Scan for the cell matching the given text and deliver its (X, Y) coordinate at center. 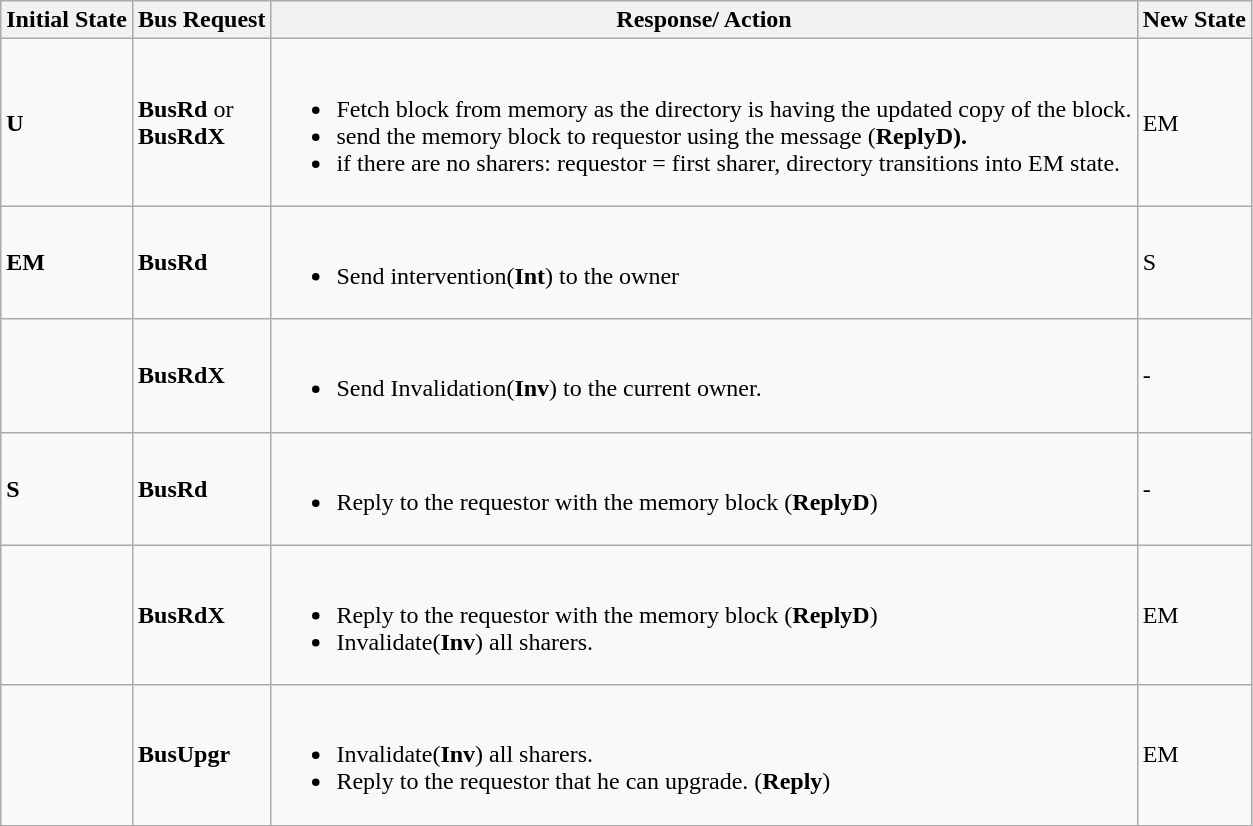
Response/ Action (704, 20)
U (67, 122)
Invalidate(Inv) all sharers.Reply to the requestor that he can upgrade. (Reply) (704, 755)
Send intervention(Int) to the owner (704, 262)
New State (1194, 20)
Initial State (67, 20)
Send Invalidation(Inv) to the current owner. (704, 376)
BusRd orBusRdX (201, 122)
Reply to the requestor with the memory block (ReplyD) (704, 488)
Reply to the requestor with the memory block (ReplyD)Invalidate(Inv) all sharers. (704, 615)
BusUpgr (201, 755)
Bus Request (201, 20)
